Return (x, y) of the center of cell containing provided text 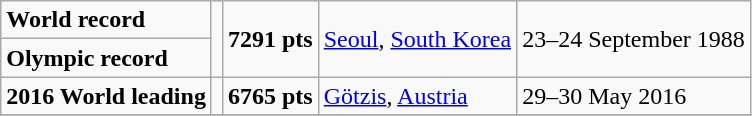
Seoul, South Korea (417, 39)
23–24 September 1988 (634, 39)
7291 pts (270, 39)
6765 pts (270, 96)
2016 World leading (106, 96)
World record (106, 20)
29–30 May 2016 (634, 96)
Götzis, Austria (417, 96)
Olympic record (106, 58)
